Return (x, y) of the center of cell containing provided text 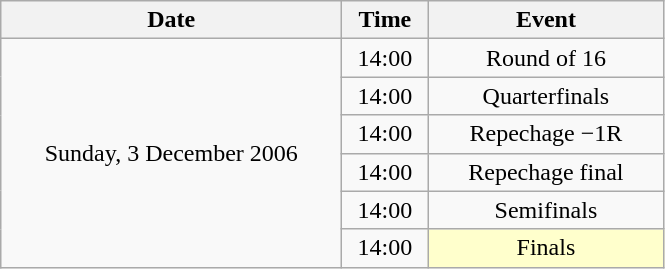
Finals (546, 248)
Semifinals (546, 210)
Time (385, 20)
Quarterfinals (546, 96)
Event (546, 20)
Round of 16 (546, 58)
Repechage final (546, 172)
Sunday, 3 December 2006 (172, 153)
Repechage −1R (546, 134)
Date (172, 20)
